Extract the (x, y) coordinate from the center of the cell holding the provided text.  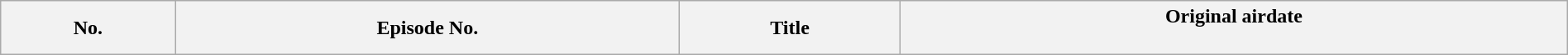
Original airdate (1234, 28)
Episode No. (427, 28)
No. (88, 28)
Title (791, 28)
